Return [x, y] of the center of cell containing provided text 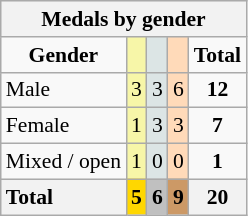
5 [136, 197]
Male [64, 90]
Mixed / open [64, 162]
12 [218, 90]
Gender [64, 55]
7 [218, 126]
9 [178, 197]
Medals by gender [124, 19]
Female [64, 126]
20 [218, 197]
